Detect which cell encompasses the target text, then output its (x, y) center coordinate. 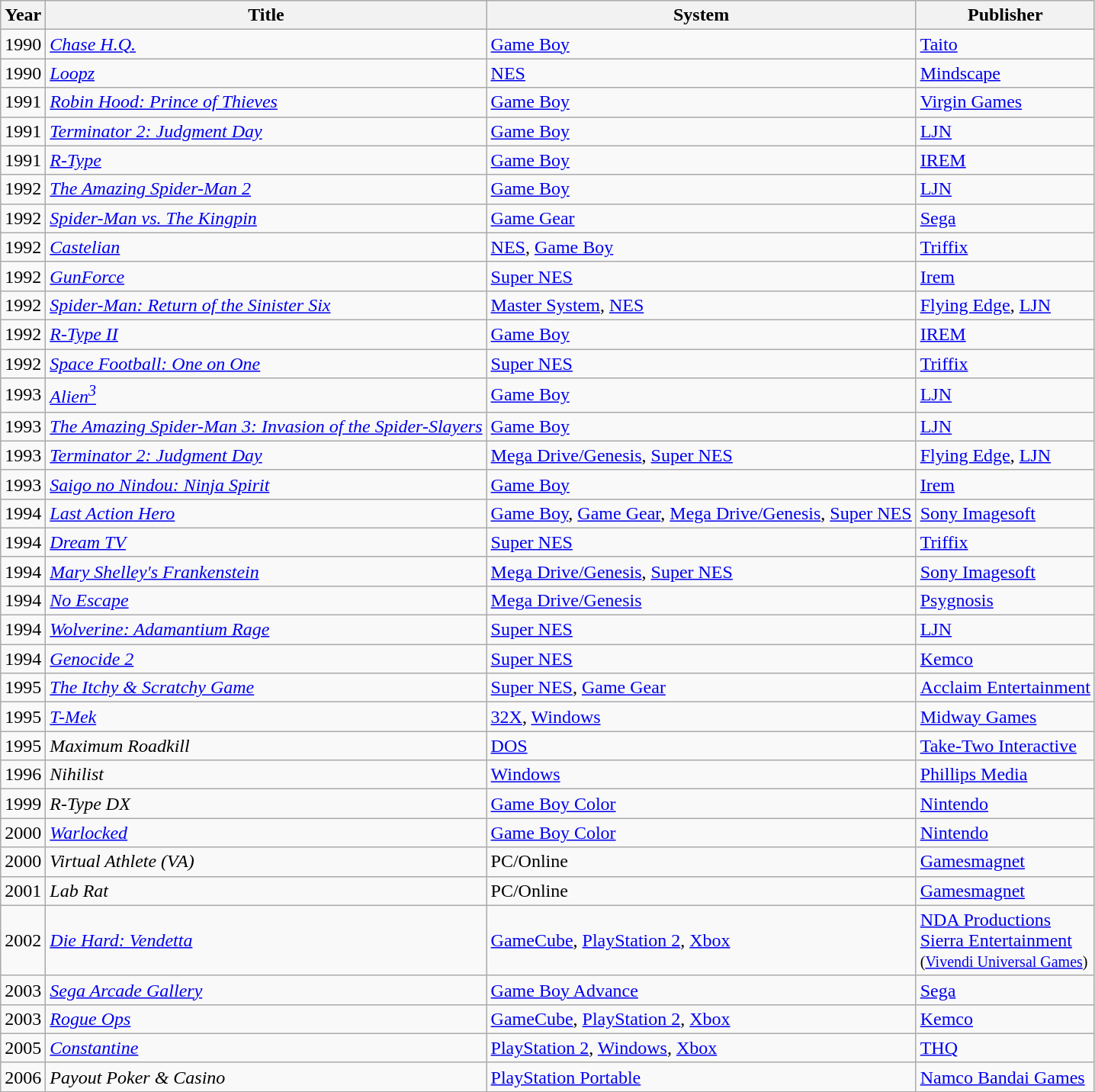
DOS (702, 746)
Midway Games (1005, 717)
Namco Bandai Games (1005, 1077)
Alien3 (266, 395)
Maximum Roadkill (266, 746)
Last Action Hero (266, 513)
The Amazing Spider-Man 3: Invasion of the Spider-Slayers (266, 426)
Constantine (266, 1048)
Title (266, 15)
Genocide 2 (266, 659)
The Itchy & Scratchy Game (266, 688)
Master System, NES (702, 305)
Take-Two Interactive (1005, 746)
Phillips Media (1005, 775)
Saigo no Nindou: Ninja Spirit (266, 484)
Year (23, 15)
GunForce (266, 276)
R-Type II (266, 334)
Acclaim Entertainment (1005, 688)
2001 (23, 891)
Loopz (266, 73)
The Amazing Spider-Man 2 (266, 189)
Mindscape (1005, 73)
Nihilist (266, 775)
Warlocked (266, 833)
PlayStation 2, Windows, Xbox (702, 1048)
2002 (23, 940)
Game Gear (702, 218)
Windows (702, 775)
Spider-Man vs. The Kingpin (266, 218)
PlayStation Portable (702, 1077)
Chase H.Q. (266, 44)
Spider-Man: Return of the Sinister Six (266, 305)
Virtual Athlete (VA) (266, 862)
System (702, 15)
Game Boy Advance (702, 990)
NES (702, 73)
NDA ProductionsSierra Entertainment(Vivendi Universal Games) (1005, 940)
NES, Game Boy (702, 247)
1996 (23, 775)
Payout Poker & Casino (266, 1077)
Dream TV (266, 542)
2006 (23, 1077)
32X, Windows (702, 717)
R-Type (266, 160)
R-Type DX (266, 804)
T-Mek (266, 717)
Taito (1005, 44)
Virgin Games (1005, 102)
Mega Drive/Genesis (702, 600)
Sega Arcade Gallery (266, 990)
THQ (1005, 1048)
Die Hard: Vendetta (266, 940)
1999 (23, 804)
Mary Shelley's Frankenstein (266, 571)
Rogue Ops (266, 1019)
Space Football: One on One (266, 364)
Lab Rat (266, 891)
Game Boy, Game Gear, Mega Drive/Genesis, Super NES (702, 513)
Super NES, Game Gear (702, 688)
Psygnosis (1005, 600)
No Escape (266, 600)
2005 (23, 1048)
Publisher (1005, 15)
Robin Hood: Prince of Thieves (266, 102)
Castelian (266, 247)
Wolverine: Adamantium Rage (266, 630)
